Output the [X, Y] coordinate of the center of the cell containing the given text.  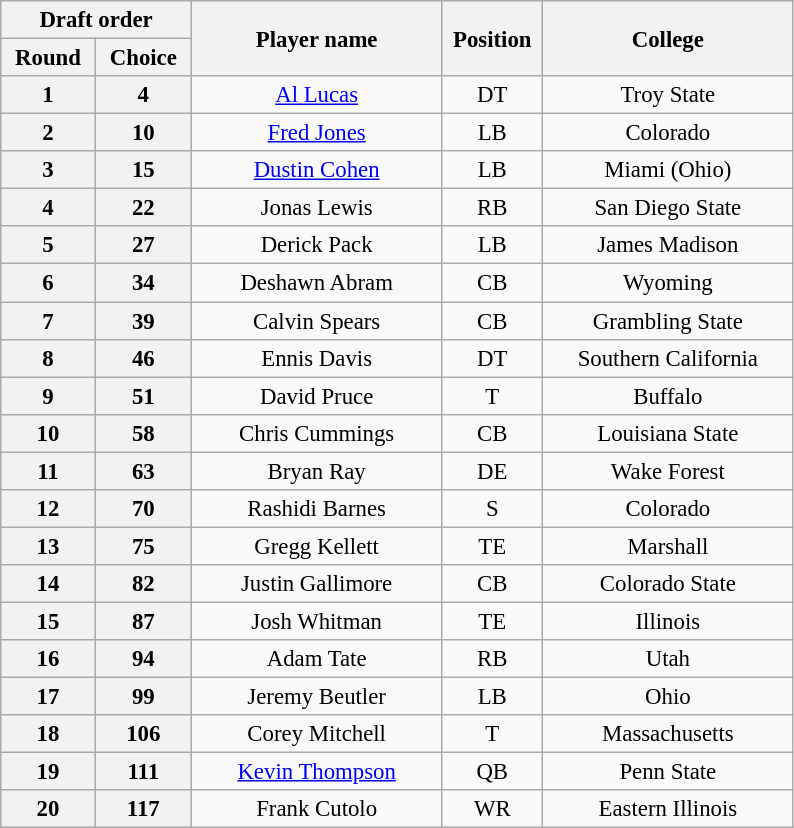
8 [48, 358]
Eastern Illinois [668, 809]
Justin Gallimore [316, 584]
S [492, 509]
Wake Forest [668, 471]
Penn State [668, 772]
College [668, 38]
9 [48, 396]
David Pruce [316, 396]
51 [143, 396]
63 [143, 471]
Player name [316, 38]
70 [143, 509]
3 [48, 170]
Illinois [668, 621]
Louisiana State [668, 433]
94 [143, 659]
22 [143, 208]
DE [492, 471]
Rashidi Barnes [316, 509]
58 [143, 433]
Ennis Davis [316, 358]
Round [48, 58]
Josh Whitman [316, 621]
7 [48, 321]
Miami (Ohio) [668, 170]
106 [143, 734]
99 [143, 697]
87 [143, 621]
Massachusetts [668, 734]
14 [48, 584]
Dustin Cohen [316, 170]
Draft order [96, 20]
Marshall [668, 546]
12 [48, 509]
Wyoming [668, 283]
Kevin Thompson [316, 772]
111 [143, 772]
82 [143, 584]
1 [48, 95]
2 [48, 133]
13 [48, 546]
117 [143, 809]
Calvin Spears [316, 321]
18 [48, 734]
11 [48, 471]
Deshawn Abram [316, 283]
Chris Cummings [316, 433]
Southern California [668, 358]
Derick Pack [316, 245]
39 [143, 321]
20 [48, 809]
Choice [143, 58]
27 [143, 245]
Fred Jones [316, 133]
Position [492, 38]
Al Lucas [316, 95]
Jonas Lewis [316, 208]
Jeremy Beutler [316, 697]
Colorado State [668, 584]
James Madison [668, 245]
17 [48, 697]
75 [143, 546]
Grambling State [668, 321]
46 [143, 358]
Troy State [668, 95]
16 [48, 659]
Bryan Ray [316, 471]
Gregg Kellett [316, 546]
Corey Mitchell [316, 734]
Buffalo [668, 396]
WR [492, 809]
19 [48, 772]
Adam Tate [316, 659]
6 [48, 283]
QB [492, 772]
Frank Cutolo [316, 809]
34 [143, 283]
Ohio [668, 697]
5 [48, 245]
San Diego State [668, 208]
Utah [668, 659]
